Return (x, y) of the center of cell containing provided text 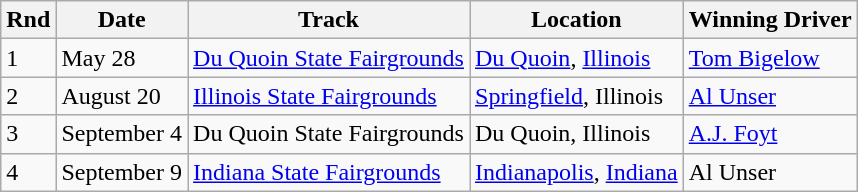
September 9 (122, 172)
A.J. Foyt (770, 134)
Date (122, 20)
Springfield, Illinois (577, 96)
Location (577, 20)
4 (28, 172)
August 20 (122, 96)
Winning Driver (770, 20)
Track (329, 20)
2 (28, 96)
Indiana State Fairgrounds (329, 172)
Illinois State Fairgrounds (329, 96)
1 (28, 58)
Indianapolis, Indiana (577, 172)
May 28 (122, 58)
3 (28, 134)
Rnd (28, 20)
September 4 (122, 134)
Tom Bigelow (770, 58)
